For the text-containing cell, return its midpoint in [X, Y] coordinate format. 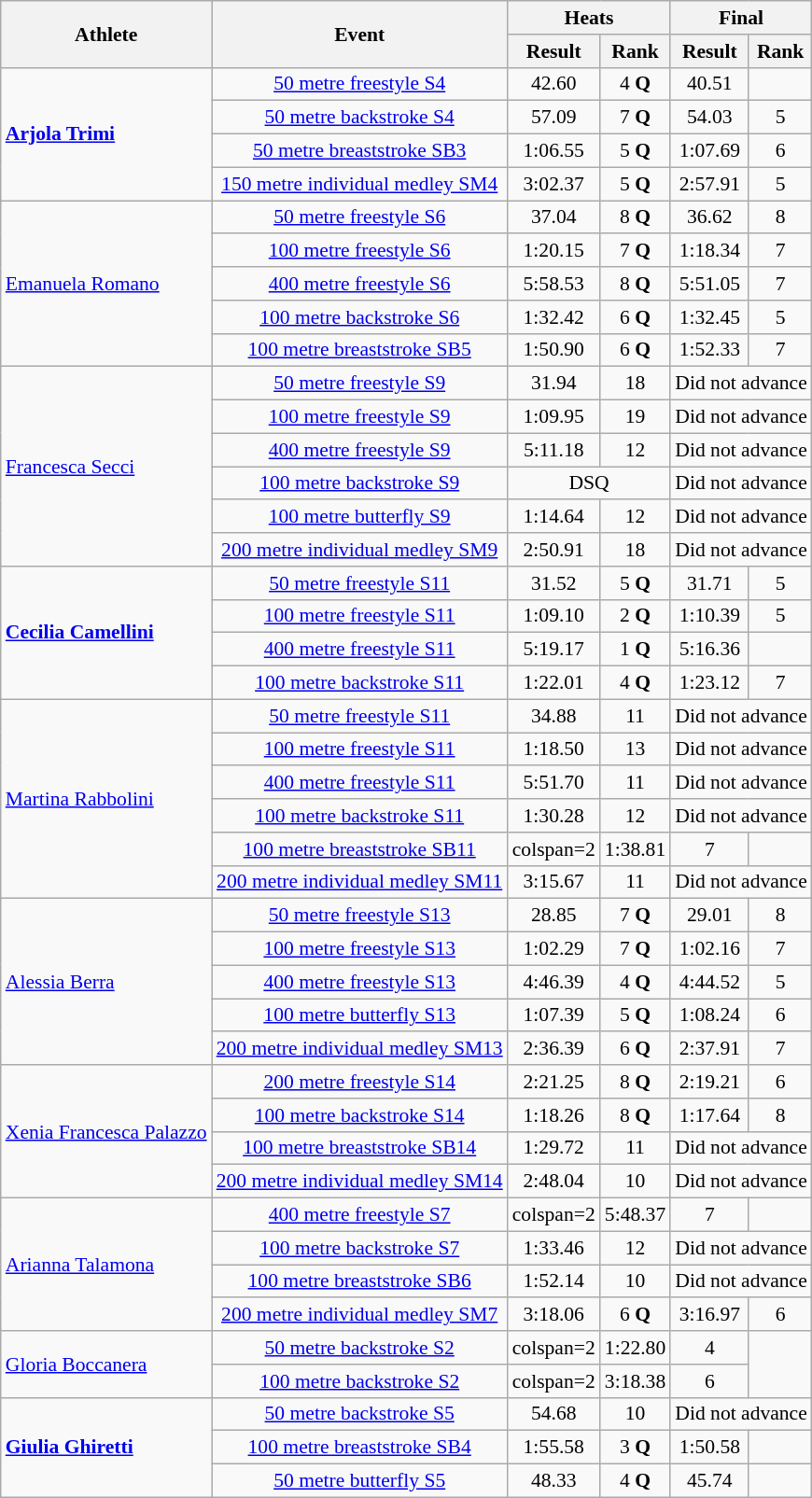
36.62 [709, 217]
50 metre butterfly S5 [360, 1481]
3:16.97 [709, 1315]
4 [709, 1348]
100 metre butterfly S9 [360, 517]
48.33 [554, 1481]
1:32.42 [554, 317]
50 metre backstroke S5 [360, 1414]
5:16.36 [709, 650]
100 metre breaststroke SB11 [360, 849]
1:06.55 [554, 151]
400 metre freestyle S13 [360, 982]
100 metre freestyle S9 [360, 417]
Cecilia Camellini [106, 633]
Francesca Secci [106, 467]
2 Q [635, 616]
19 [635, 417]
3:15.67 [554, 882]
1:22.80 [635, 1348]
200 metre individual medley SM7 [360, 1315]
4:46.39 [554, 982]
Arianna Talamona [106, 1265]
1:17.64 [709, 1115]
100 metre breaststroke SB4 [360, 1448]
3:02.37 [554, 184]
28.85 [554, 916]
1:52.33 [709, 350]
1:18.26 [554, 1115]
200 metre freestyle S14 [360, 1082]
Athlete [106, 34]
37.04 [554, 217]
31.52 [554, 583]
1:32.45 [709, 317]
Giulia Ghiretti [106, 1447]
400 metre freestyle S9 [360, 450]
1:38.81 [635, 849]
Martina Rabbolini [106, 799]
50 metre freestyle S9 [360, 384]
5:11.18 [554, 450]
3:18.06 [554, 1315]
1:22.01 [554, 683]
4:44.52 [709, 982]
31.71 [709, 583]
2:57.91 [709, 184]
Arjola Trimi [106, 133]
1:14.64 [554, 517]
1:33.46 [554, 1248]
2:48.04 [554, 1182]
Final [741, 18]
3 Q [635, 1448]
1:18.34 [709, 251]
1:52.14 [554, 1281]
50 metre freestyle S4 [360, 84]
50 metre freestyle S6 [360, 217]
1:23.12 [709, 683]
50 metre breaststroke SB3 [360, 151]
100 metre breaststroke SB6 [360, 1281]
Xenia Francesca Palazzo [106, 1131]
50 metre freestyle S13 [360, 916]
100 metre backstroke S9 [360, 483]
400 metre freestyle S6 [360, 284]
2:36.39 [554, 1049]
Heats [590, 18]
150 metre individual medley SM4 [360, 184]
1:50.90 [554, 350]
3:18.38 [635, 1381]
1:18.50 [554, 749]
5:51.70 [554, 783]
1:29.72 [554, 1148]
5:58.53 [554, 284]
5:51.05 [709, 284]
29.01 [709, 916]
200 metre individual medley SM11 [360, 882]
1:55.58 [554, 1448]
200 metre individual medley SM13 [360, 1049]
200 metre individual medley SM14 [360, 1182]
1:09.95 [554, 417]
2:37.91 [709, 1049]
100 metre backstroke S14 [360, 1115]
DSQ [590, 483]
5:48.37 [635, 1215]
Gloria Boccanera [106, 1365]
57.09 [554, 118]
100 metre backstroke S6 [360, 317]
100 metre backstroke S7 [360, 1248]
200 metre individual medley SM9 [360, 550]
100 metre breaststroke SB14 [360, 1148]
40.51 [709, 84]
1:30.28 [554, 816]
1:08.24 [709, 1015]
100 metre freestyle S6 [360, 251]
1:07.39 [554, 1015]
1:02.29 [554, 949]
54.68 [554, 1414]
31.94 [554, 384]
50 metre backstroke S4 [360, 118]
42.60 [554, 84]
1:02.16 [709, 949]
400 metre freestyle S7 [360, 1215]
1:50.58 [709, 1448]
100 metre breaststroke SB5 [360, 350]
13 [635, 749]
2:19.21 [709, 1082]
1 Q [635, 650]
54.03 [709, 118]
1:09.10 [554, 616]
Event [360, 34]
100 metre butterfly S13 [360, 1015]
100 metre backstroke S2 [360, 1381]
1:07.69 [709, 151]
1:20.15 [554, 251]
5:19.17 [554, 650]
Alessia Berra [106, 982]
45.74 [709, 1481]
Emanuela Romano [106, 284]
1:10.39 [709, 616]
100 metre freestyle S13 [360, 949]
34.88 [554, 716]
2:21.25 [554, 1082]
50 metre backstroke S2 [360, 1348]
2:50.91 [554, 550]
